Extract the [x, y] coordinate from the center of the cell holding the provided text.  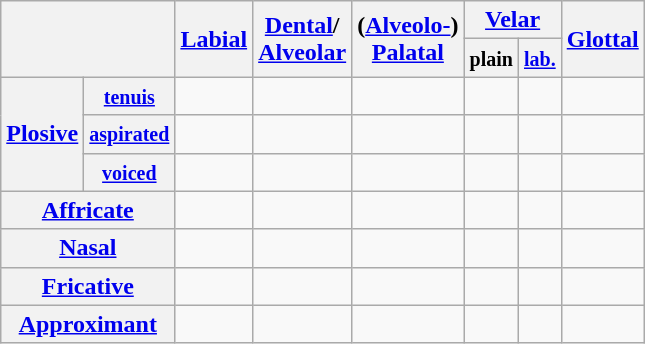
Fricative [88, 286]
plain [491, 58]
aspirated [130, 134]
voiced [130, 172]
Approximant [88, 324]
Affricate [88, 210]
Glottal [602, 39]
Labial [214, 39]
tenuis [130, 96]
Nasal [88, 248]
Plosive [42, 134]
Velar [512, 20]
(Alveolo-) Palatal [408, 39]
Dental/ Alveolar [302, 39]
lab. [540, 58]
